Search for the cell housing the specified text and yield its [X, Y] center coordinate. 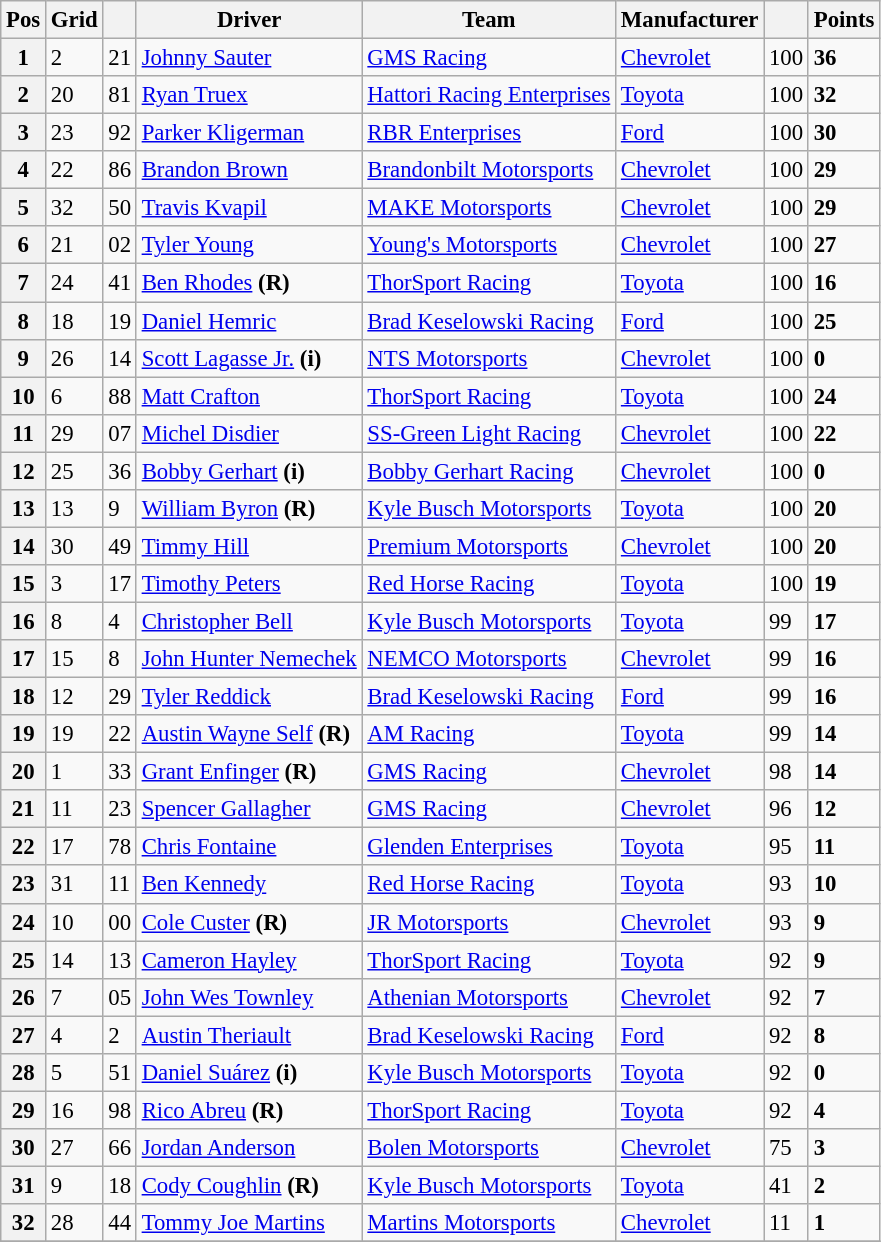
Ben Kennedy [249, 885]
Parker Kligerman [249, 133]
Grant Enfinger (R) [249, 772]
AM Racing [489, 734]
Manufacturer [690, 20]
MAKE Motorsports [489, 208]
78 [120, 847]
96 [786, 809]
00 [120, 922]
Austin Wayne Self (R) [249, 734]
Martins Motorsports [489, 1223]
75 [786, 1148]
51 [120, 1073]
Daniel Hemric [249, 321]
Christopher Bell [249, 621]
07 [120, 433]
Glenden Enterprises [489, 847]
Brandon Brown [249, 170]
Bobby Gerhart Racing [489, 471]
Athenian Motorsports [489, 997]
Ryan Truex [249, 95]
NEMCO Motorsports [489, 659]
Cameron Hayley [249, 960]
Driver [249, 20]
Hattori Racing Enterprises [489, 95]
Young's Motorsports [489, 245]
66 [120, 1148]
John Hunter Nemechek [249, 659]
NTS Motorsports [489, 358]
50 [120, 208]
Brandonbilt Motorsports [489, 170]
Bolen Motorsports [489, 1148]
Tommy Joe Martins [249, 1223]
05 [120, 997]
Timmy Hill [249, 546]
86 [120, 170]
John Wes Townley [249, 997]
Travis Kvapil [249, 208]
Tyler Young [249, 245]
Spencer Gallagher [249, 809]
JR Motorsports [489, 922]
Ben Rhodes (R) [249, 283]
95 [786, 847]
Jordan Anderson [249, 1148]
RBR Enterprises [489, 133]
Premium Motorsports [489, 546]
Matt Crafton [249, 396]
Timothy Peters [249, 584]
Tyler Reddick [249, 697]
44 [120, 1223]
Daniel Suárez (i) [249, 1073]
Grid [74, 20]
Michel Disdier [249, 433]
49 [120, 546]
Cody Coughlin (R) [249, 1185]
02 [120, 245]
Bobby Gerhart (i) [249, 471]
Johnny Sauter [249, 58]
SS-Green Light Racing [489, 433]
88 [120, 396]
Rico Abreu (R) [249, 1110]
33 [120, 772]
81 [120, 95]
Cole Custer (R) [249, 922]
Austin Theriault [249, 1035]
William Byron (R) [249, 509]
Scott Lagasse Jr. (i) [249, 358]
Pos [24, 20]
Chris Fontaine [249, 847]
Points [844, 20]
Team [489, 20]
